Scan for the cell matching the given text and deliver its [x, y] coordinate at center. 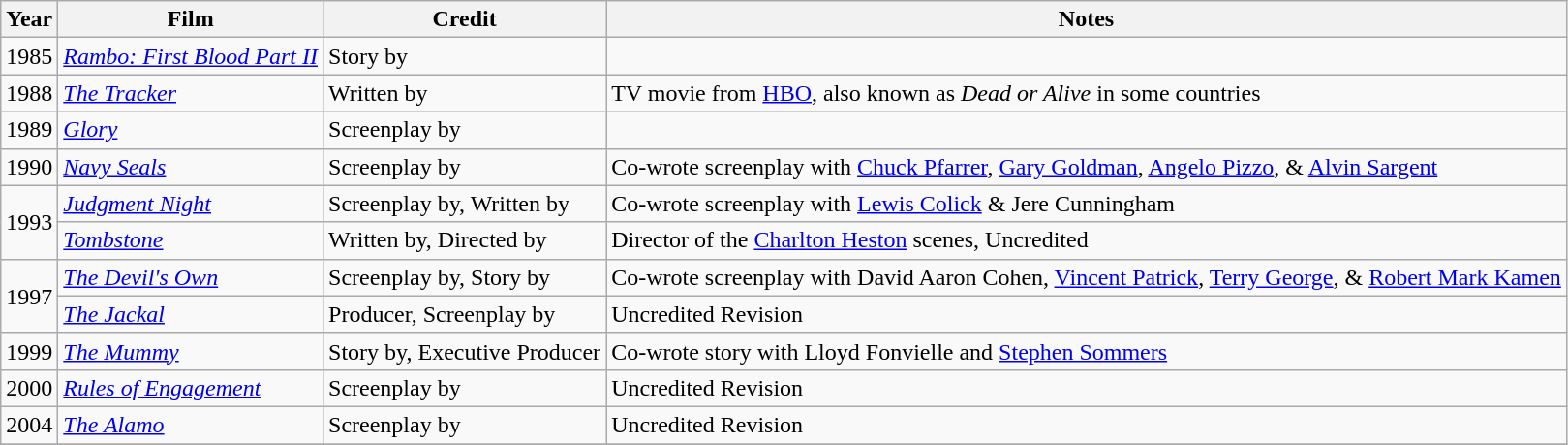
Written by, Directed by [465, 240]
Credit [465, 19]
Rambo: First Blood Part II [191, 56]
1990 [29, 167]
Co-wrote screenplay with Chuck Pfarrer, Gary Goldman, Angelo Pizzo, & Alvin Sargent [1087, 167]
1997 [29, 296]
Co-wrote screenplay with Lewis Colick & Jere Cunningham [1087, 204]
TV movie from HBO, also known as Dead or Alive in some countries [1087, 93]
2000 [29, 388]
Notes [1087, 19]
The Tracker [191, 93]
Screenplay by, Story by [465, 277]
2004 [29, 425]
Co-wrote screenplay with David Aaron Cohen, Vincent Patrick, Terry George, & Robert Mark Kamen [1087, 277]
The Devil's Own [191, 277]
The Jackal [191, 314]
1989 [29, 130]
The Mummy [191, 351]
Judgment Night [191, 204]
Co-wrote story with Lloyd Fonvielle and Stephen Sommers [1087, 351]
Rules of Engagement [191, 388]
Navy Seals [191, 167]
Film [191, 19]
1999 [29, 351]
1993 [29, 222]
Glory [191, 130]
Producer, Screenplay by [465, 314]
Screenplay by, Written by [465, 204]
Written by [465, 93]
Director of the Charlton Heston scenes, Uncredited [1087, 240]
Tombstone [191, 240]
1988 [29, 93]
Story by [465, 56]
The Alamo [191, 425]
1985 [29, 56]
Story by, Executive Producer [465, 351]
Year [29, 19]
